Pinpoint the cell where the given text exists, returning its (x, y) midpoint coordinate. 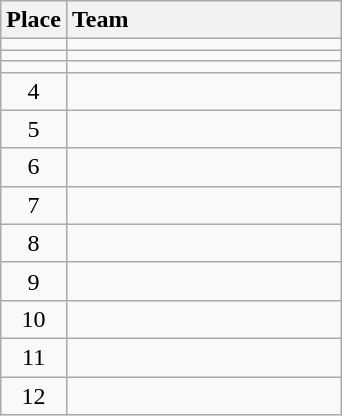
10 (34, 319)
12 (34, 395)
Team (204, 20)
11 (34, 357)
6 (34, 167)
8 (34, 243)
4 (34, 91)
7 (34, 205)
5 (34, 129)
9 (34, 281)
Place (34, 20)
